Output the [X, Y] coordinate of the center of the cell containing the given text.  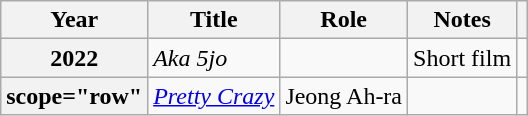
Pretty Crazy [214, 96]
Notes [462, 20]
scope="row" [74, 96]
Aka 5jo [214, 58]
Short film [462, 58]
Year [74, 20]
2022 [74, 58]
Title [214, 20]
Jeong Ah-ra [344, 96]
Role [344, 20]
